Pinpoint the cell where the given text exists, returning its (x, y) midpoint coordinate. 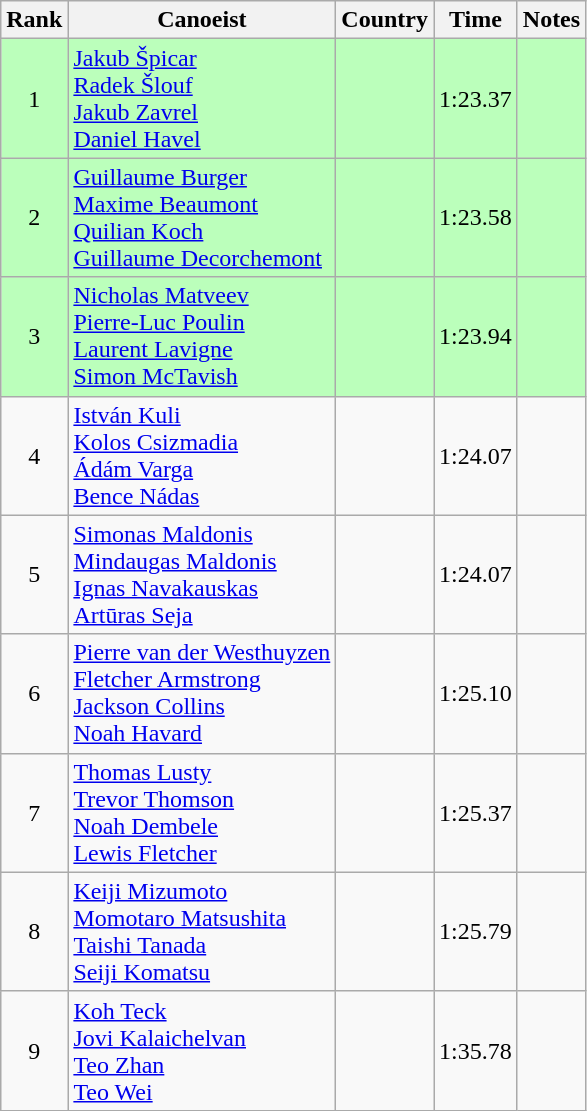
1:35.78 (476, 1050)
Simonas MaldonisMindaugas MaldonisIgnas NavakauskasArtūras Seja (202, 574)
7 (34, 812)
1:23.58 (476, 218)
1:25.37 (476, 812)
Time (476, 20)
Keiji MizumotoMomotaro MatsushitaTaishi TanadaSeiji Komatsu (202, 932)
Guillaume BurgerMaxime BeaumontQuilian KochGuillaume Decorchemont (202, 218)
1 (34, 98)
2 (34, 218)
5 (34, 574)
Thomas LustyTrevor ThomsonNoah DembeleLewis Fletcher (202, 812)
Rank (34, 20)
István KuliKolos CsizmadiaÁdám VargaBence Nádas (202, 456)
1:23.37 (476, 98)
3 (34, 336)
8 (34, 932)
Koh TeckJovi KalaichelvanTeo ZhanTeo Wei (202, 1050)
Pierre van der WesthuyzenFletcher ArmstrongJackson CollinsNoah Havard (202, 694)
Nicholas MatveevPierre-Luc PoulinLaurent LavigneSimon McTavish (202, 336)
6 (34, 694)
Jakub ŠpicarRadek ŠloufJakub ZavrelDaniel Havel (202, 98)
4 (34, 456)
1:25.79 (476, 932)
Canoeist (202, 20)
1:23.94 (476, 336)
Country (385, 20)
9 (34, 1050)
Notes (551, 20)
1:25.10 (476, 694)
